Determine the (x, y) coordinate at the center of the cell enclosing the given text.  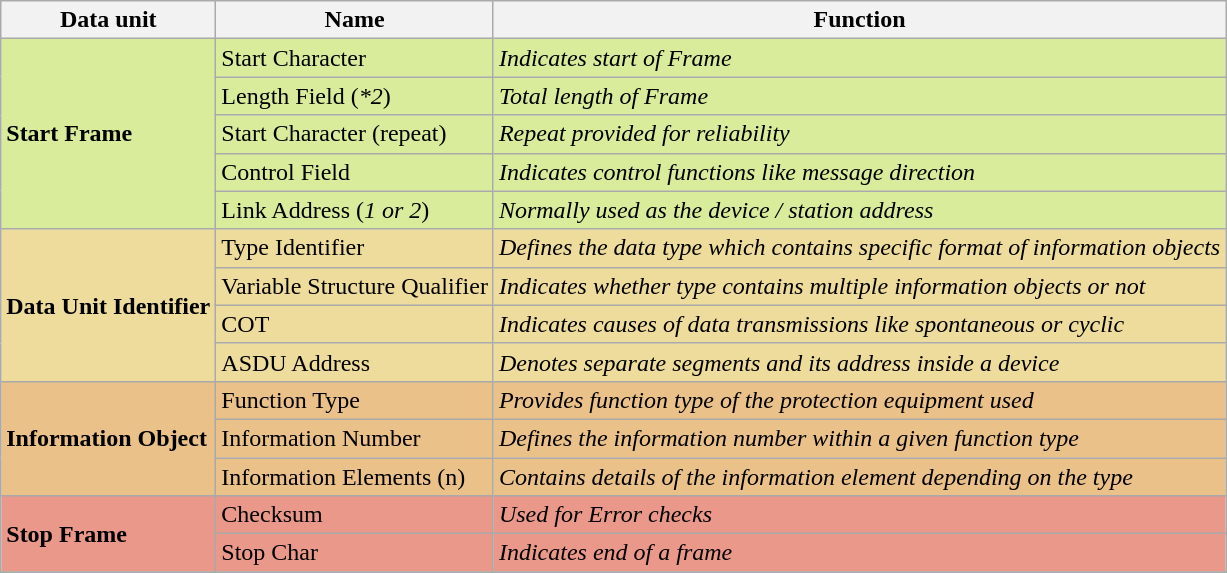
Function (859, 20)
Provides function type of the protection equipment used (859, 400)
Total length of Frame (859, 96)
Defines the information number within a given function type (859, 438)
Denotes separate segments and its address inside a device (859, 362)
Indicates start of Frame (859, 58)
ASDU Address (355, 362)
Link Address (1 or 2) (355, 210)
Function Type (355, 400)
Used for Error checks (859, 515)
Length Field (*2) (355, 96)
Checksum (355, 515)
Start Frame (108, 134)
Information Object (108, 438)
Information Number (355, 438)
Type Identifier (355, 248)
Normally used as the device / station address (859, 210)
Defines the data type which contains specific format of information objects (859, 248)
Indicates whether type contains multiple information objects or not (859, 286)
Start Character (355, 58)
Data unit (108, 20)
COT (355, 324)
Contains details of the information element depending on the type (859, 477)
Indicates end of a frame (859, 553)
Control Field (355, 172)
Information Elements (n) (355, 477)
Data Unit Identifier (108, 305)
Name (355, 20)
Repeat provided for reliability (859, 134)
Variable Structure Qualifier (355, 286)
Start Character (repeat) (355, 134)
Indicates control functions like message direction (859, 172)
Indicates causes of data transmissions like spontaneous or cyclic (859, 324)
Stop Char (355, 553)
Stop Frame (108, 534)
